Determine the [X, Y] coordinate at the center of the cell enclosing the given text.  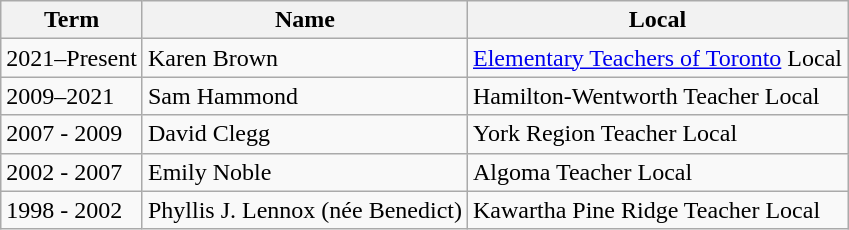
Local [657, 20]
2021–Present [72, 58]
Term [72, 20]
Hamilton-Wentworth Teacher Local [657, 96]
Phyllis J. Lennox (née Benedict) [304, 210]
York Region Teacher Local [657, 134]
Algoma Teacher Local [657, 172]
Emily Noble [304, 172]
2009–2021 [72, 96]
Name [304, 20]
1998 - 2002 [72, 210]
Elementary Teachers of Toronto Local [657, 58]
2002 - 2007 [72, 172]
Karen Brown [304, 58]
Sam Hammond [304, 96]
2007 - 2009 [72, 134]
Kawartha Pine Ridge Teacher Local [657, 210]
David Clegg [304, 134]
